Identify which cell holds the provided text, then report its (X, Y) central coordinate. 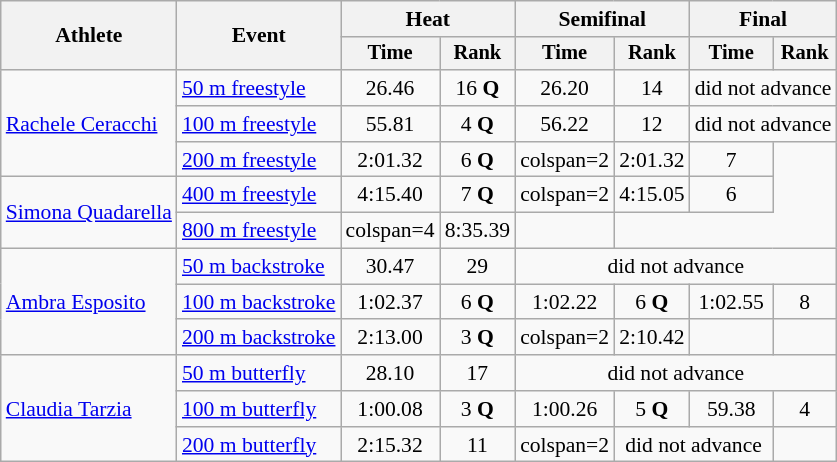
12 (652, 124)
100 m backstroke (259, 302)
1:02.55 (732, 302)
6 (732, 195)
8 (805, 302)
56.22 (564, 124)
55.81 (390, 124)
400 m freestyle (259, 195)
8:35.39 (478, 231)
Semifinal (602, 19)
1:02.22 (564, 302)
17 (478, 373)
Rachele Ceracchi (89, 124)
200 m backstroke (259, 338)
colspan=4 (390, 231)
800 m freestyle (259, 231)
14 (652, 88)
1:00.08 (390, 409)
1:00.26 (564, 409)
4 (805, 409)
Heat (428, 19)
Simona Quadarella (89, 212)
50 m butterfly (259, 373)
2:13.00 (390, 338)
26.46 (390, 88)
Claudia Tarzia (89, 408)
16 Q (478, 88)
1:02.37 (390, 302)
2:10.42 (652, 338)
30.47 (390, 267)
29 (478, 267)
100 m freestyle (259, 124)
4 Q (478, 124)
200 m freestyle (259, 160)
Athlete (89, 36)
100 m butterfly (259, 409)
50 m freestyle (259, 88)
Final (764, 19)
7 Q (478, 195)
50 m backstroke (259, 267)
4:15.40 (390, 195)
26.20 (564, 88)
59.38 (732, 409)
Ambra Esposito (89, 302)
7 (732, 160)
Event (259, 36)
28.10 (390, 373)
5 Q (652, 409)
4:15.05 (652, 195)
